Pinpoint the cell where the given text exists, returning its [X, Y] midpoint coordinate. 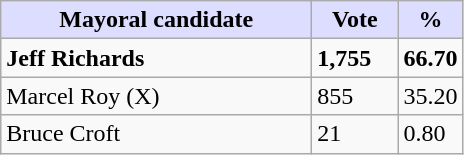
Bruce Croft [156, 134]
1,755 [355, 58]
66.70 [430, 58]
0.80 [430, 134]
Vote [355, 20]
855 [355, 96]
Jeff Richards [156, 58]
21 [355, 134]
Mayoral candidate [156, 20]
35.20 [430, 96]
Marcel Roy (X) [156, 96]
% [430, 20]
